Identify which cell holds the provided text, then report its [x, y] central coordinate. 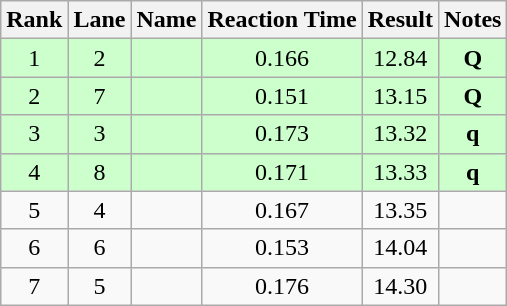
0.166 [282, 58]
1 [34, 58]
Result [400, 20]
Lane [100, 20]
14.30 [400, 286]
13.15 [400, 96]
0.167 [282, 210]
0.151 [282, 96]
12.84 [400, 58]
14.04 [400, 248]
Notes [473, 20]
Rank [34, 20]
13.32 [400, 134]
8 [100, 172]
13.35 [400, 210]
0.173 [282, 134]
Name [166, 20]
0.171 [282, 172]
Reaction Time [282, 20]
0.176 [282, 286]
13.33 [400, 172]
0.153 [282, 248]
